Capture the cell that displays the provided text and extract its (x, y) central coordinate. 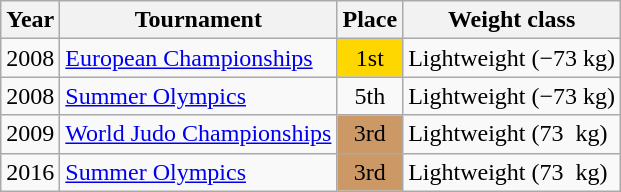
1st (370, 58)
European Championships (198, 58)
5th (370, 96)
World Judo Championships (198, 134)
Place (370, 20)
2016 (30, 172)
2009 (30, 134)
Year (30, 20)
Weight class (512, 20)
Tournament (198, 20)
